Locate the cell with the specified text and output its [X, Y] center coordinate. 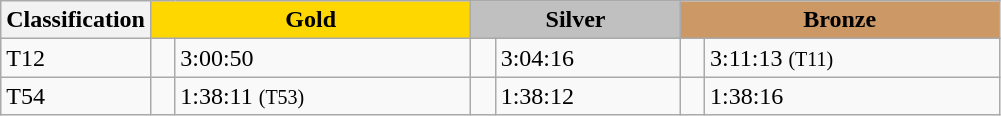
1:38:11 (T53) [323, 96]
3:11:13 (T11) [852, 58]
T12 [76, 58]
T54 [76, 96]
1:38:12 [588, 96]
1:38:16 [852, 96]
Bronze [840, 20]
3:00:50 [323, 58]
3:04:16 [588, 58]
Silver [576, 20]
Classification [76, 20]
Gold [310, 20]
